Return [X, Y] of the center of cell containing provided text 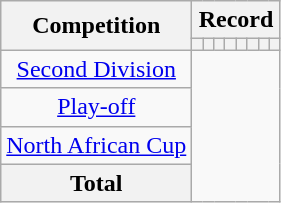
North African Cup [96, 145]
Play-off [96, 107]
Competition [96, 26]
Record [236, 20]
Second Division [96, 69]
Total [96, 183]
